Provide the (x, y) coordinate of the cell's center where the given text is located.  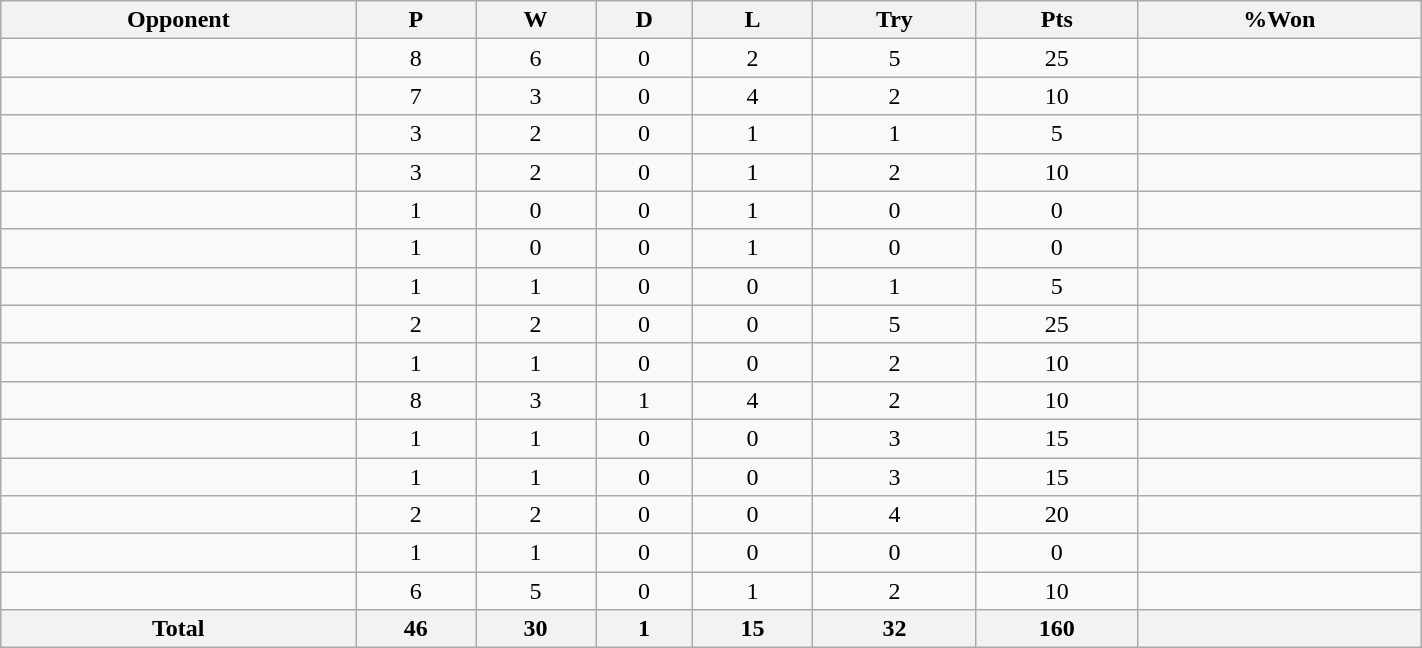
30 (536, 629)
P (416, 20)
Total (178, 629)
20 (1056, 515)
7 (416, 96)
160 (1056, 629)
32 (894, 629)
D (644, 20)
%Won (1279, 20)
Try (894, 20)
46 (416, 629)
Opponent (178, 20)
Pts (1056, 20)
L (753, 20)
W (536, 20)
